Provide the [x, y] coordinate of the cell's center where the given text is located.  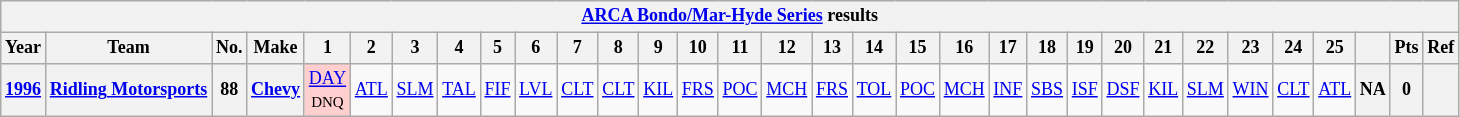
Ridling Motorsports [128, 90]
13 [832, 48]
Pts [1406, 48]
1996 [24, 90]
TAL [459, 90]
3 [415, 48]
2 [371, 48]
TOL [874, 90]
10 [698, 48]
Chevy [276, 90]
5 [498, 48]
WIN [1250, 90]
8 [618, 48]
No. [230, 48]
88 [230, 90]
0 [1406, 90]
Make [276, 48]
7 [578, 48]
FIF [498, 90]
ARCA Bondo/Mar-Hyde Series results [730, 16]
DSF [1123, 90]
Year [24, 48]
Team [128, 48]
INF [1008, 90]
Ref [1441, 48]
19 [1084, 48]
NA [1374, 90]
SBS [1048, 90]
22 [1205, 48]
LVL [536, 90]
20 [1123, 48]
16 [964, 48]
25 [1335, 48]
4 [459, 48]
23 [1250, 48]
15 [918, 48]
12 [787, 48]
ISF [1084, 90]
18 [1048, 48]
17 [1008, 48]
6 [536, 48]
1 [327, 48]
9 [658, 48]
24 [1294, 48]
14 [874, 48]
11 [740, 48]
DAY DNQ [327, 90]
21 [1164, 48]
